Output the [x, y] coordinate of the center of the cell containing the given text.  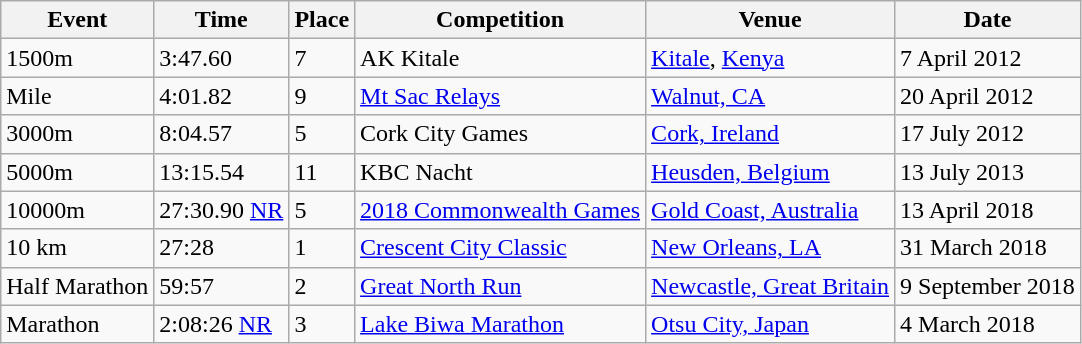
4 March 2018 [988, 324]
3000m [78, 134]
Kitale, Kenya [770, 58]
9 September 2018 [988, 286]
Competition [500, 20]
2018 Commonwealth Games [500, 210]
Heusden, Belgium [770, 172]
Lake Biwa Marathon [500, 324]
New Orleans, LA [770, 248]
Crescent City Classic [500, 248]
1 [322, 248]
7 April 2012 [988, 58]
31 March 2018 [988, 248]
Cork, Ireland [770, 134]
9 [322, 96]
Mile [78, 96]
4:01.82 [222, 96]
Walnut, CA [770, 96]
3:47.60 [222, 58]
Place [322, 20]
20 April 2012 [988, 96]
8:04.57 [222, 134]
Otsu City, Japan [770, 324]
13 July 2013 [988, 172]
Half Marathon [78, 286]
7 [322, 58]
10000m [78, 210]
17 July 2012 [988, 134]
5000m [78, 172]
Gold Coast, Australia [770, 210]
1500m [78, 58]
27:30.90 NR [222, 210]
Date [988, 20]
Great North Run [500, 286]
Mt Sac Relays [500, 96]
Newcastle, Great Britain [770, 286]
Venue [770, 20]
KBC Nacht [500, 172]
27:28 [222, 248]
13:15.54 [222, 172]
AK Kitale [500, 58]
11 [322, 172]
Time [222, 20]
3 [322, 324]
Cork City Games [500, 134]
Event [78, 20]
59:57 [222, 286]
2:08:26 NR [222, 324]
10 km [78, 248]
13 April 2018 [988, 210]
Marathon [78, 324]
2 [322, 286]
